Search for the cell housing the specified text and yield its [X, Y] center coordinate. 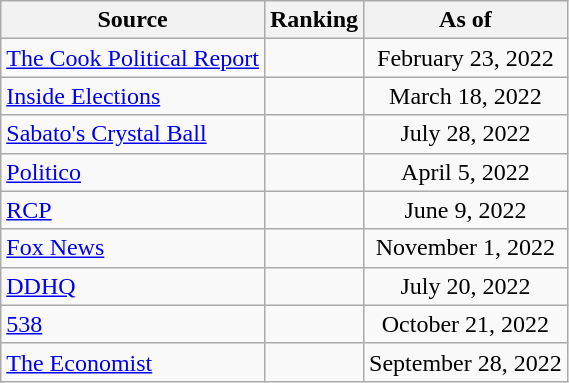
Inside Elections [133, 96]
Source [133, 20]
April 5, 2022 [466, 172]
February 23, 2022 [466, 58]
The Economist [133, 362]
Politico [133, 172]
October 21, 2022 [466, 324]
November 1, 2022 [466, 248]
The Cook Political Report [133, 58]
Ranking [314, 20]
Fox News [133, 248]
Sabato's Crystal Ball [133, 134]
538 [133, 324]
July 20, 2022 [466, 286]
RCP [133, 210]
September 28, 2022 [466, 362]
DDHQ [133, 286]
July 28, 2022 [466, 134]
June 9, 2022 [466, 210]
March 18, 2022 [466, 96]
As of [466, 20]
